For the text-containing cell, return its midpoint in [X, Y] coordinate format. 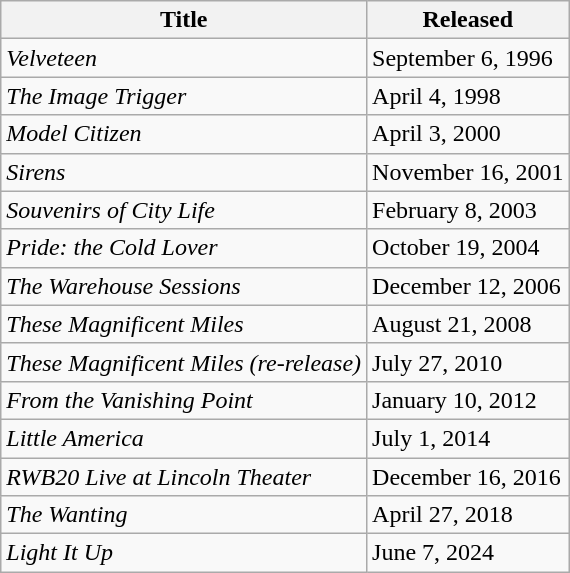
January 10, 2012 [468, 400]
Title [184, 20]
Model Citizen [184, 134]
April 27, 2018 [468, 515]
Released [468, 20]
September 6, 1996 [468, 58]
July 27, 2010 [468, 362]
April 4, 1998 [468, 96]
The Wanting [184, 515]
The Image Trigger [184, 96]
Sirens [184, 172]
April 3, 2000 [468, 134]
July 1, 2014 [468, 438]
These Magnificent Miles [184, 324]
December 16, 2016 [468, 477]
Light It Up [184, 553]
November 16, 2001 [468, 172]
June 7, 2024 [468, 553]
RWB20 Live at Lincoln Theater [184, 477]
August 21, 2008 [468, 324]
The Warehouse Sessions [184, 286]
Souvenirs of City Life [184, 210]
Little America [184, 438]
Pride: the Cold Lover [184, 248]
December 12, 2006 [468, 286]
February 8, 2003 [468, 210]
Velveteen [184, 58]
These Magnificent Miles (re-release) [184, 362]
From the Vanishing Point [184, 400]
October 19, 2004 [468, 248]
